Identify which cell holds the provided text, then report its (x, y) central coordinate. 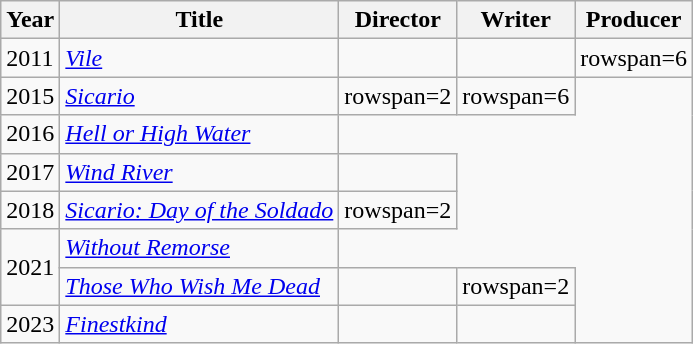
2016 (30, 134)
Finestkind (200, 324)
2018 (30, 210)
Those Who Wish Me Dead (200, 286)
2015 (30, 96)
2011 (30, 58)
Title (200, 20)
Vile (200, 58)
Hell or High Water (200, 134)
2017 (30, 172)
Sicario: Day of the Soldado (200, 210)
Sicario (200, 96)
Year (30, 20)
Without Remorse (200, 248)
Writer (516, 20)
2021 (30, 267)
2023 (30, 324)
Wind River (200, 172)
Producer (634, 20)
Director (398, 20)
